Output the [X, Y] coordinate of the center of the cell containing the given text.  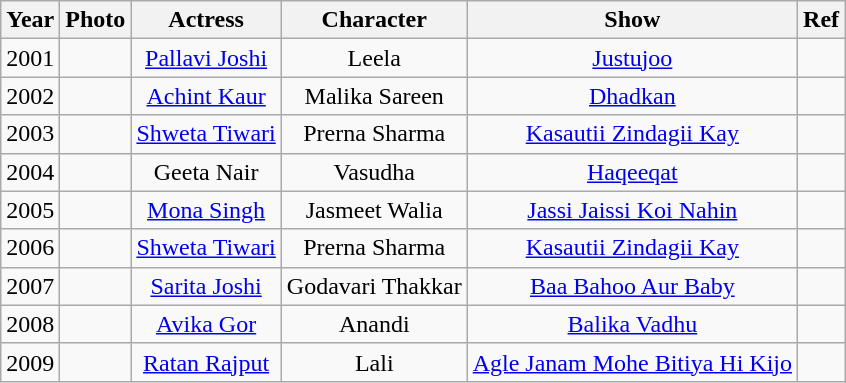
Balika Vadhu [632, 324]
Year [30, 20]
Jassi Jaissi Koi Nahin [632, 210]
Avika Gor [206, 324]
Ratan Rajput [206, 362]
Malika Sareen [374, 96]
Geeta Nair [206, 172]
2005 [30, 210]
Jasmeet Walia [374, 210]
Character [374, 20]
Photo [96, 20]
Leela [374, 58]
Justujoo [632, 58]
Dhadkan [632, 96]
Vasudha [374, 172]
2006 [30, 248]
Agle Janam Mohe Bitiya Hi Kijo [632, 362]
Actress [206, 20]
Anandi [374, 324]
Pallavi Joshi [206, 58]
Baa Bahoo Aur Baby [632, 286]
2008 [30, 324]
Sarita Joshi [206, 286]
Show [632, 20]
Godavari Thakkar [374, 286]
2009 [30, 362]
Mona Singh [206, 210]
Achint Kaur [206, 96]
2001 [30, 58]
2004 [30, 172]
Haqeeqat [632, 172]
2007 [30, 286]
2002 [30, 96]
2003 [30, 134]
Lali [374, 362]
Ref [822, 20]
